Detect which cell encompasses the target text, then output its (x, y) center coordinate. 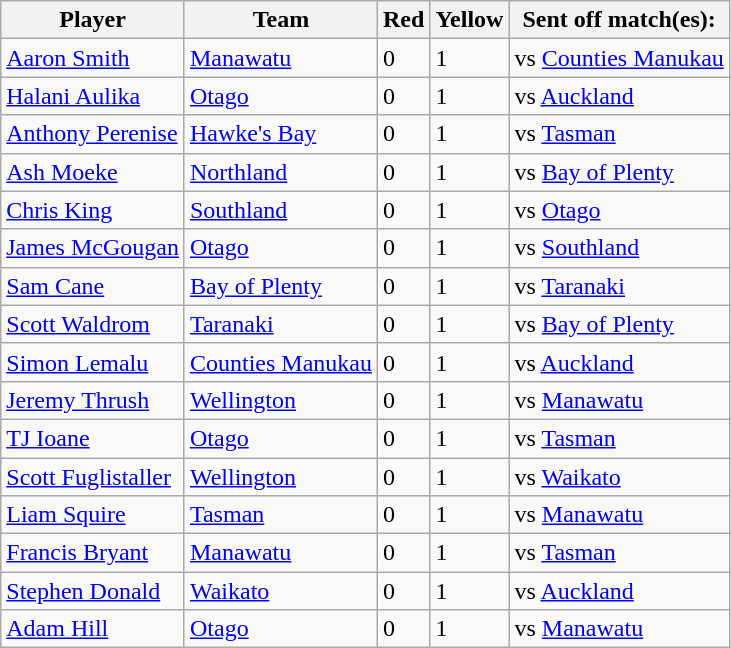
Team (280, 20)
Northland (280, 172)
Chris King (93, 210)
Sam Cane (93, 286)
Tasman (280, 515)
Scott Fuglistaller (93, 477)
Jeremy Thrush (93, 400)
vs Otago (619, 210)
Bay of Plenty (280, 286)
Sent off match(es): (619, 20)
Red (404, 20)
Aaron Smith (93, 58)
Hawke's Bay (280, 134)
Adam Hill (93, 629)
Simon Lemalu (93, 362)
Stephen Donald (93, 591)
vs Waikato (619, 477)
vs Taranaki (619, 286)
Francis Bryant (93, 553)
Waikato (280, 591)
Counties Manukau (280, 362)
vs Counties Manukau (619, 58)
Player (93, 20)
Scott Waldrom (93, 324)
Anthony Perenise (93, 134)
Southland (280, 210)
Halani Aulika (93, 96)
James McGougan (93, 248)
Ash Moeke (93, 172)
Yellow (470, 20)
Liam Squire (93, 515)
vs Southland (619, 248)
Taranaki (280, 324)
TJ Ioane (93, 438)
